Return the (x, y) coordinate for the center point of the cell that contains the specified text.  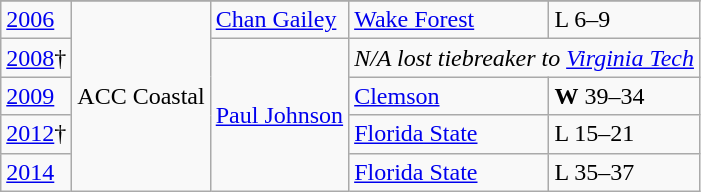
2008† (36, 58)
Wake Forest (449, 20)
L 15–21 (624, 134)
Chan Gailey (279, 20)
2012† (36, 134)
L 35–37 (624, 172)
Clemson (449, 96)
L 6–9 (624, 20)
2009 (36, 96)
W 39–34 (624, 96)
ACC Coastal (141, 96)
Paul Johnson (279, 115)
2014 (36, 172)
2006 (36, 20)
N/A lost tiebreaker to Virginia Tech (524, 58)
